Locate the cell with the specified text and output its [x, y] center coordinate. 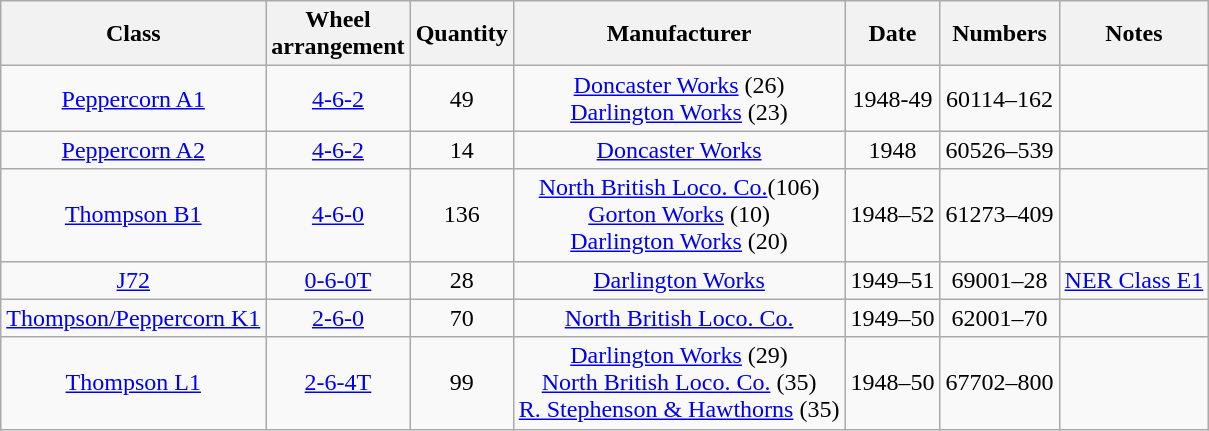
Thompson L1 [134, 383]
2-6-4T [338, 383]
Quantity [462, 34]
Thompson B1 [134, 215]
70 [462, 318]
Thompson/Peppercorn K1 [134, 318]
1949–51 [892, 280]
Doncaster Works [679, 150]
Doncaster Works (26)Darlington Works (23) [679, 98]
60114–162 [1000, 98]
49 [462, 98]
NER Class E1 [1134, 280]
Peppercorn A2 [134, 150]
61273–409 [1000, 215]
J72 [134, 280]
60526–539 [1000, 150]
1948–50 [892, 383]
North British Loco. Co.(106)Gorton Works (10)Darlington Works (20) [679, 215]
28 [462, 280]
67702–800 [1000, 383]
0-6-0T [338, 280]
1949–50 [892, 318]
2-6-0 [338, 318]
136 [462, 215]
1948-49 [892, 98]
1948 [892, 150]
Date [892, 34]
14 [462, 150]
Wheelarrangement [338, 34]
4-6-0 [338, 215]
Darlington Works [679, 280]
99 [462, 383]
1948–52 [892, 215]
Notes [1134, 34]
Darlington Works (29)North British Loco. Co. (35)R. Stephenson & Hawthorns (35) [679, 383]
Peppercorn A1 [134, 98]
62001–70 [1000, 318]
Numbers [1000, 34]
North British Loco. Co. [679, 318]
Manufacturer [679, 34]
Class [134, 34]
69001–28 [1000, 280]
